From the cell containing the given text, extract its center point as (x, y) coordinate. 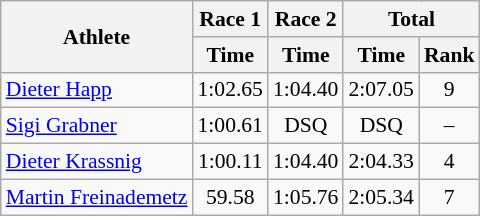
2:05.34 (380, 197)
1:05.76 (306, 197)
2:07.05 (380, 90)
1:00.11 (230, 162)
2:04.33 (380, 162)
Dieter Happ (97, 90)
9 (450, 90)
Race 2 (306, 19)
Race 1 (230, 19)
Athlete (97, 36)
1:02.65 (230, 90)
Rank (450, 55)
Dieter Krassnig (97, 162)
59.58 (230, 197)
1:00.61 (230, 126)
Total (411, 19)
Martin Freinademetz (97, 197)
4 (450, 162)
Sigi Grabner (97, 126)
7 (450, 197)
– (450, 126)
